Scan for the cell matching the given text and deliver its (X, Y) coordinate at center. 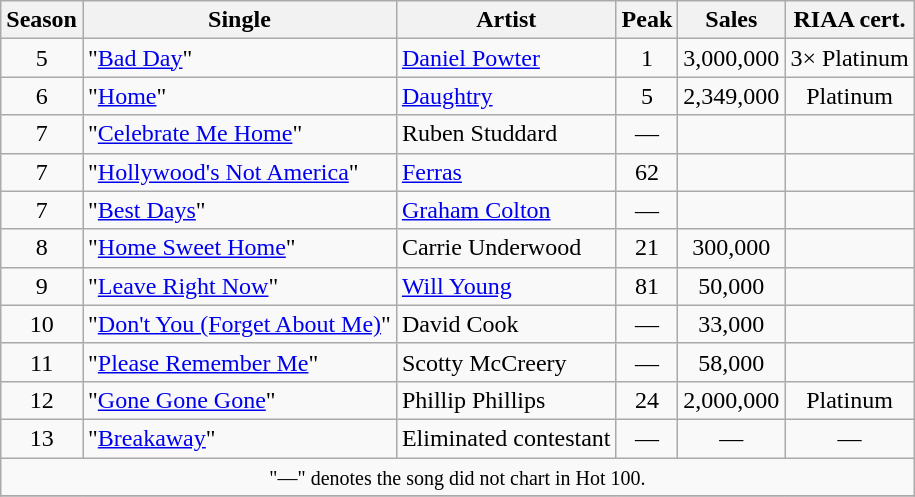
81 (647, 286)
Single (239, 20)
13 (42, 438)
"Hollywood's Not America" (239, 172)
"Bad Day" (239, 58)
11 (42, 362)
Eliminated contestant (506, 438)
"Celebrate Me Home" (239, 134)
"Breakaway" (239, 438)
Graham Colton (506, 210)
Peak (647, 20)
58,000 (732, 362)
Ruben Studdard (506, 134)
Daughtry (506, 96)
3× Platinum (850, 58)
Ferras (506, 172)
24 (647, 400)
Daniel Powter (506, 58)
"Home Sweet Home" (239, 248)
"Home" (239, 96)
300,000 (732, 248)
Will Young (506, 286)
33,000 (732, 324)
50,000 (732, 286)
Season (42, 20)
RIAA cert. (850, 20)
62 (647, 172)
21 (647, 248)
2,349,000 (732, 96)
"Best Days" (239, 210)
Sales (732, 20)
3,000,000 (732, 58)
"Don't You (Forget About Me)" (239, 324)
"Please Remember Me" (239, 362)
1 (647, 58)
David Cook (506, 324)
"Leave Right Now" (239, 286)
"—" denotes the song did not chart in Hot 100. (458, 477)
2,000,000 (732, 400)
6 (42, 96)
Phillip Phillips (506, 400)
"Gone Gone Gone" (239, 400)
Carrie Underwood (506, 248)
8 (42, 248)
Artist (506, 20)
Scotty McCreery (506, 362)
9 (42, 286)
10 (42, 324)
12 (42, 400)
